Provide the (X, Y) coordinate of the cell's center where the given text is located.  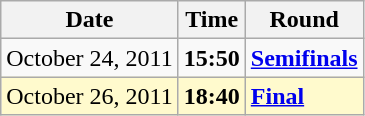
15:50 (212, 58)
Final (304, 96)
October 24, 2011 (90, 58)
Semifinals (304, 58)
Time (212, 20)
Date (90, 20)
Round (304, 20)
18:40 (212, 96)
October 26, 2011 (90, 96)
